Identify which cell holds the provided text, then report its (x, y) central coordinate. 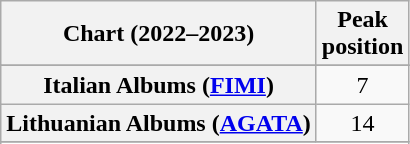
Lithuanian Albums (AGATA) (159, 123)
Italian Albums (FIMI) (159, 85)
Peakposition (362, 34)
Chart (2022–2023) (159, 34)
14 (362, 123)
7 (362, 85)
